Scan for the cell matching the given text and deliver its [x, y] coordinate at center. 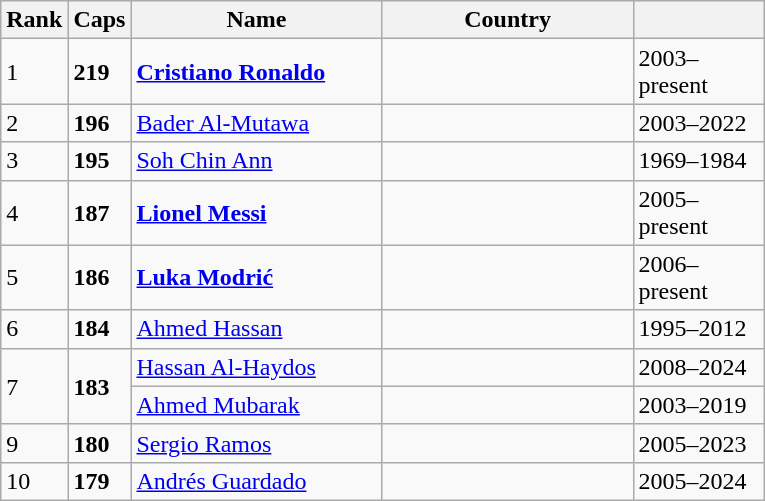
1995–2012 [698, 329]
Rank [34, 20]
Country [508, 20]
2005–2023 [698, 443]
179 [100, 481]
195 [100, 161]
Andrés Guardado [256, 481]
Sergio Ramos [256, 443]
180 [100, 443]
Hassan Al-Haydos [256, 367]
1 [34, 72]
184 [100, 329]
2008–2024 [698, 367]
2005–2024 [698, 481]
187 [100, 212]
186 [100, 278]
196 [100, 123]
Luka Modrić [256, 278]
Ahmed Mubarak [256, 405]
Bader Al-Mutawa [256, 123]
2003–present [698, 72]
183 [100, 386]
4 [34, 212]
Caps [100, 20]
10 [34, 481]
6 [34, 329]
219 [100, 72]
2006–present [698, 278]
5 [34, 278]
7 [34, 386]
2 [34, 123]
1969–1984 [698, 161]
Soh Chin Ann [256, 161]
9 [34, 443]
Cristiano Ronaldo [256, 72]
Ahmed Hassan [256, 329]
2003–2019 [698, 405]
3 [34, 161]
Name [256, 20]
2003–2022 [698, 123]
2005–present [698, 212]
Lionel Messi [256, 212]
